Output the [x, y] coordinate of the center of the cell containing the given text.  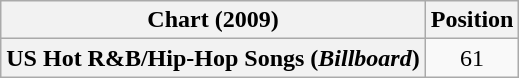
Chart (2009) [213, 20]
Position [472, 20]
US Hot R&B/Hip-Hop Songs (Billboard) [213, 58]
61 [472, 58]
